Scan for the cell matching the given text and deliver its [X, Y] coordinate at center. 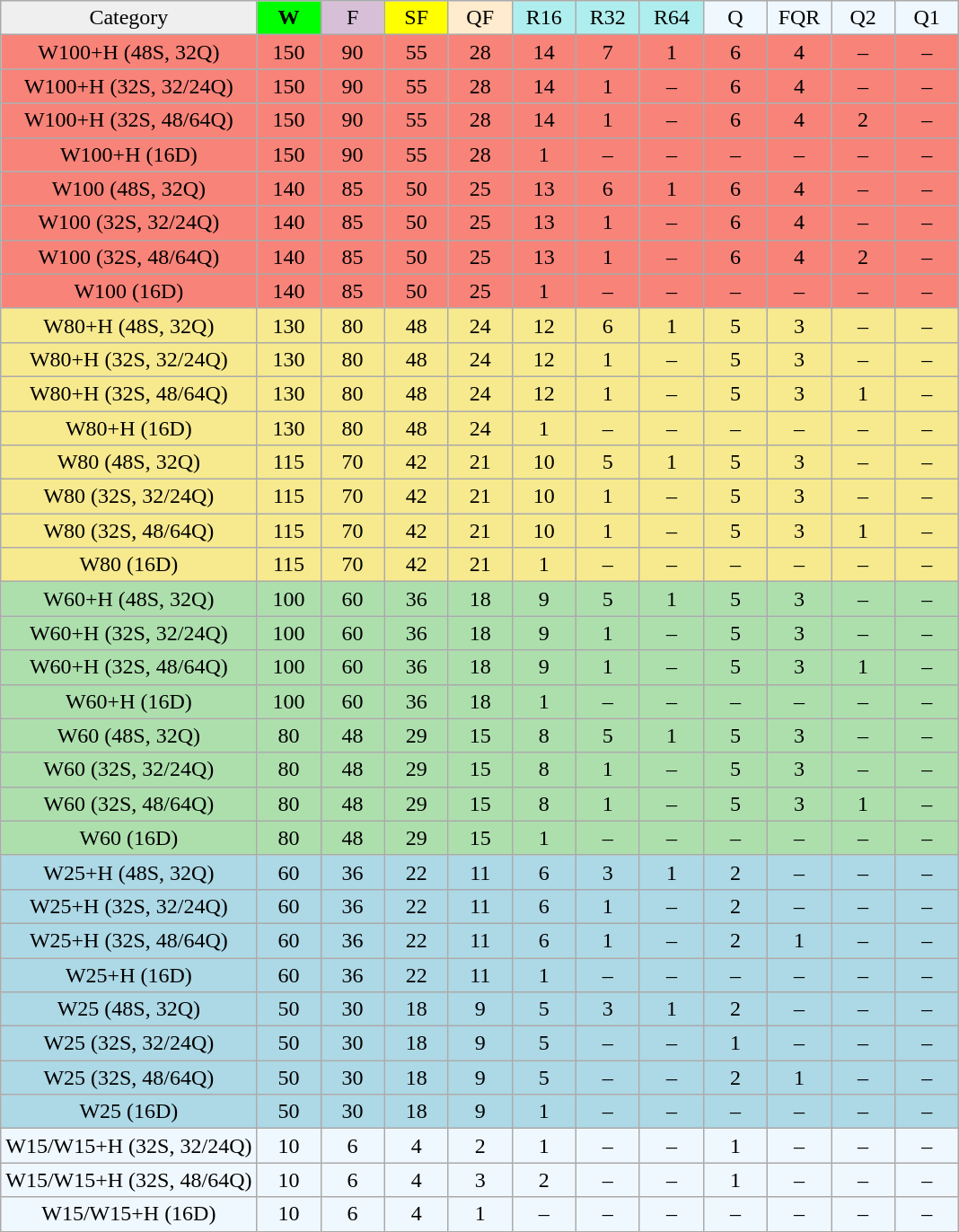
W60 (32S, 32/24Q) [129, 770]
Q1 [927, 18]
W25 (32S, 32/24Q) [129, 1043]
W100+H (32S, 32/24Q) [129, 86]
Category [129, 18]
R16 [544, 18]
W80+H (32S, 32/24Q) [129, 359]
W100+H (16D) [129, 154]
W60+H (48S, 32Q) [129, 599]
W100 (32S, 48/64Q) [129, 257]
F [352, 18]
W80 (48S, 32Q) [129, 462]
W15/W15+H (32S, 32/24Q) [129, 1146]
W25+H (32S, 32/24Q) [129, 906]
W100 (32S, 32/24Q) [129, 223]
R32 [607, 18]
W100 (48S, 32Q) [129, 189]
FQR [799, 18]
W80 (32S, 48/64Q) [129, 531]
W80+H (48S, 32Q) [129, 325]
W25 (16D) [129, 1112]
W100 (16D) [129, 291]
W60 (16D) [129, 838]
W100+H (48S, 32Q) [129, 52]
QF [479, 18]
W60 (32S, 48/64Q) [129, 804]
7 [607, 52]
W60+H (32S, 48/64Q) [129, 667]
SF [417, 18]
W60+H (32S, 32/24Q) [129, 633]
R64 [672, 18]
W25 (32S, 48/64Q) [129, 1078]
W80 (32S, 32/24Q) [129, 497]
Q [735, 18]
W60+H (16D) [129, 701]
W25+H (32S, 48/64Q) [129, 940]
W25+H (48S, 32Q) [129, 872]
W25 (48S, 32Q) [129, 1009]
W15/W15+H (32S, 48/64Q) [129, 1180]
Q2 [864, 18]
W80 (16D) [129, 565]
W80+H (16D) [129, 428]
W60 (48S, 32Q) [129, 735]
W100+H (32S, 48/64Q) [129, 120]
W [289, 18]
W15/W15+H (16D) [129, 1214]
W80+H (32S, 48/64Q) [129, 393]
W25+H (16D) [129, 974]
